Provide the (x, y) coordinate of the cell's center where the given text is located.  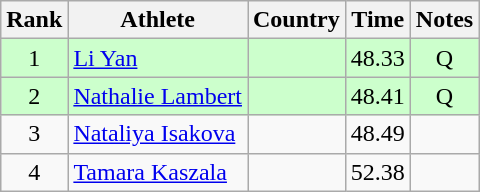
48.49 (378, 134)
Nataliya Isakova (158, 134)
4 (34, 172)
1 (34, 58)
Nathalie Lambert (158, 96)
Country (297, 20)
Athlete (158, 20)
48.41 (378, 96)
Rank (34, 20)
Tamara Kaszala (158, 172)
3 (34, 134)
Notes (444, 20)
2 (34, 96)
52.38 (378, 172)
48.33 (378, 58)
Li Yan (158, 58)
Time (378, 20)
